From the cell containing the given text, extract its center point as (X, Y) coordinate. 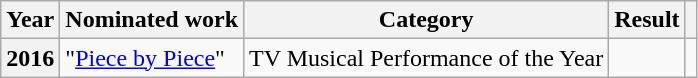
Category (426, 20)
Result (647, 20)
2016 (30, 58)
Year (30, 20)
"Piece by Piece" (152, 58)
TV Musical Performance of the Year (426, 58)
Nominated work (152, 20)
